Capture the cell that displays the provided text and extract its [X, Y] central coordinate. 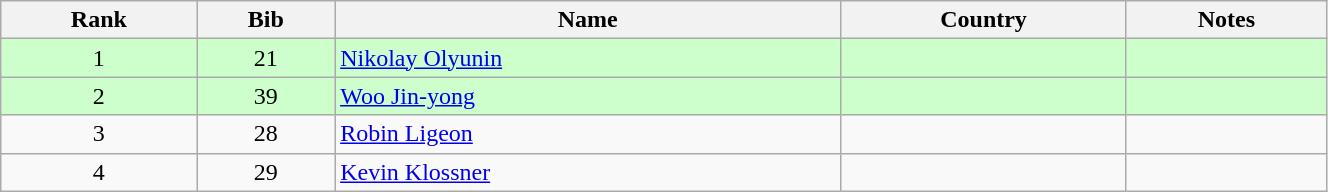
Kevin Klossner [588, 172]
1 [99, 58]
3 [99, 134]
Nikolay Olyunin [588, 58]
21 [266, 58]
Woo Jin-yong [588, 96]
4 [99, 172]
29 [266, 172]
Name [588, 20]
Robin Ligeon [588, 134]
Notes [1226, 20]
Rank [99, 20]
39 [266, 96]
Country [984, 20]
2 [99, 96]
28 [266, 134]
Bib [266, 20]
